Output the [x, y] coordinate of the center of the cell containing the given text.  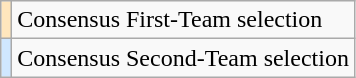
Consensus Second-Team selection [184, 58]
Consensus First-Team selection [184, 20]
